Output the [X, Y] coordinate of the center of the cell containing the given text.  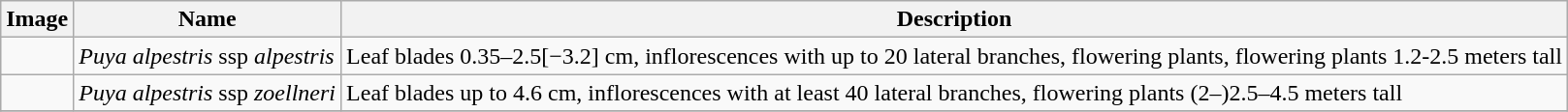
Puya alpestris ssp zoellneri [208, 93]
Image [37, 19]
Leaf blades 0.35–2.5[−3.2] cm, inflorescences with up to 20 lateral branches, flowering plants, flowering plants 1.2-2.5 meters tall [954, 56]
Puya alpestris ssp alpestris [208, 56]
Description [954, 19]
Leaf blades up to 4.6 cm, inflorescences with at least 40 lateral branches, flowering plants (2–)2.5–4.5 meters tall [954, 93]
Name [208, 19]
